Detect which cell encompasses the target text, then output its (X, Y) center coordinate. 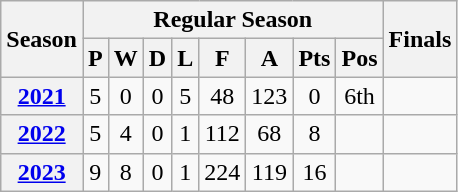
W (126, 58)
123 (270, 96)
48 (222, 96)
L (186, 58)
224 (222, 172)
Pos (360, 58)
9 (95, 172)
F (222, 58)
2023 (42, 172)
16 (314, 172)
2021 (42, 96)
Finals (420, 39)
Regular Season (232, 20)
D (157, 58)
P (95, 58)
Season (42, 39)
2022 (42, 134)
112 (222, 134)
119 (270, 172)
68 (270, 134)
6th (360, 96)
Pts (314, 58)
A (270, 58)
4 (126, 134)
